Capture the cell that displays the provided text and extract its (X, Y) central coordinate. 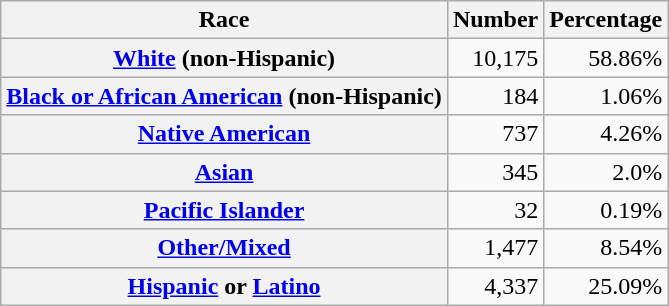
32 (495, 210)
8.54% (606, 248)
58.86% (606, 58)
4,337 (495, 286)
Other/Mixed (224, 248)
1,477 (495, 248)
10,175 (495, 58)
345 (495, 172)
Black or African American (non-Hispanic) (224, 96)
Race (224, 20)
Percentage (606, 20)
Asian (224, 172)
Native American (224, 134)
Number (495, 20)
0.19% (606, 210)
White (non-Hispanic) (224, 58)
184 (495, 96)
4.26% (606, 134)
737 (495, 134)
Pacific Islander (224, 210)
1.06% (606, 96)
Hispanic or Latino (224, 286)
2.0% (606, 172)
25.09% (606, 286)
